Scan for the cell matching the given text and deliver its (x, y) coordinate at center. 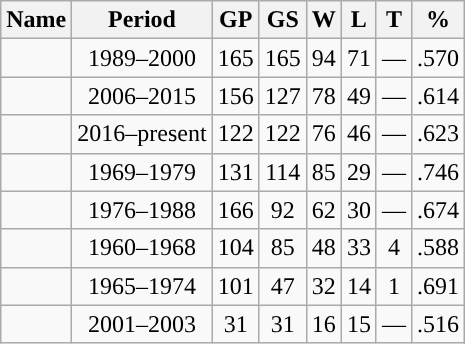
32 (324, 286)
78 (324, 96)
T (394, 20)
166 (236, 210)
76 (324, 134)
.623 (438, 134)
46 (358, 134)
104 (236, 248)
127 (282, 96)
.691 (438, 286)
16 (324, 324)
2016–present (142, 134)
% (438, 20)
1989–2000 (142, 58)
49 (358, 96)
94 (324, 58)
.570 (438, 58)
71 (358, 58)
Name (36, 20)
GS (282, 20)
33 (358, 248)
.746 (438, 172)
15 (358, 324)
47 (282, 286)
1969–1979 (142, 172)
1 (394, 286)
48 (324, 248)
14 (358, 286)
1965–1974 (142, 286)
.516 (438, 324)
30 (358, 210)
L (358, 20)
62 (324, 210)
GP (236, 20)
1976–1988 (142, 210)
2006–2015 (142, 96)
156 (236, 96)
29 (358, 172)
92 (282, 210)
.588 (438, 248)
.614 (438, 96)
Period (142, 20)
W (324, 20)
114 (282, 172)
1960–1968 (142, 248)
2001–2003 (142, 324)
.674 (438, 210)
131 (236, 172)
101 (236, 286)
4 (394, 248)
